Find where the given text appears and provide that cell's center as [x, y] coordinate. 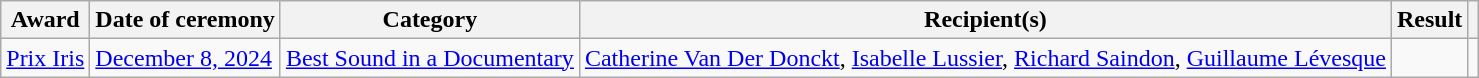
Best Sound in a Documentary [430, 58]
Catherine Van Der Donckt, Isabelle Lussier, Richard Saindon, Guillaume Lévesque [985, 58]
Result [1429, 20]
December 8, 2024 [186, 58]
Award [46, 20]
Date of ceremony [186, 20]
Category [430, 20]
Prix Iris [46, 58]
Recipient(s) [985, 20]
